Scan for the cell matching the given text and deliver its [X, Y] coordinate at center. 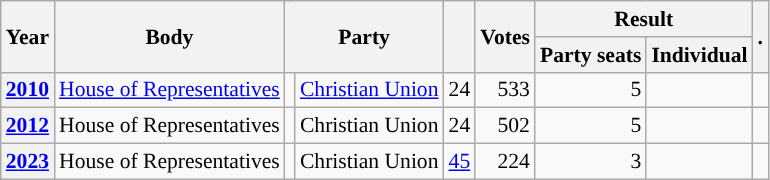
Party seats [590, 55]
Party [364, 36]
224 [505, 162]
533 [505, 90]
2010 [28, 90]
Year [28, 36]
Body [170, 36]
3 [590, 162]
45 [460, 162]
. [761, 36]
502 [505, 126]
Individual [699, 55]
2023 [28, 162]
Result [644, 19]
Votes [505, 36]
2012 [28, 126]
